Pinpoint the cell where the given text exists, returning its (X, Y) midpoint coordinate. 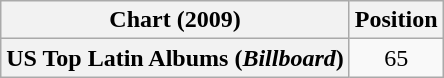
65 (396, 58)
Chart (2009) (176, 20)
US Top Latin Albums (Billboard) (176, 58)
Position (396, 20)
